Detect which cell encompasses the target text, then output its [x, y] center coordinate. 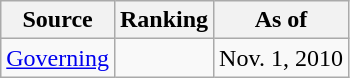
Nov. 1, 2010 [282, 58]
Governing [58, 58]
As of [282, 20]
Ranking [164, 20]
Source [58, 20]
